From the cell containing the given text, extract its center point as (X, Y) coordinate. 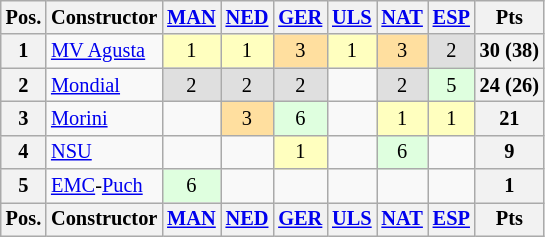
4 (24, 152)
NSU (104, 152)
MV Agusta (104, 51)
Mondial (104, 85)
EMC-Puch (104, 186)
Morini (104, 118)
24 (26) (510, 85)
9 (510, 152)
30 (38) (510, 51)
21 (510, 118)
